From the cell containing the given text, extract its center point as [x, y] coordinate. 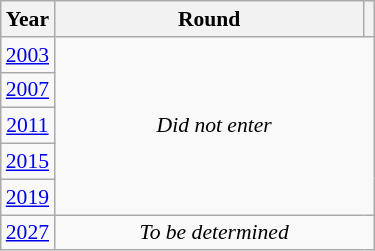
Year [28, 19]
2027 [28, 233]
2019 [28, 197]
To be determined [214, 233]
2003 [28, 55]
2015 [28, 162]
Round [209, 19]
2007 [28, 90]
Did not enter [214, 126]
2011 [28, 126]
